Pinpoint the cell where the given text exists, returning its (X, Y) midpoint coordinate. 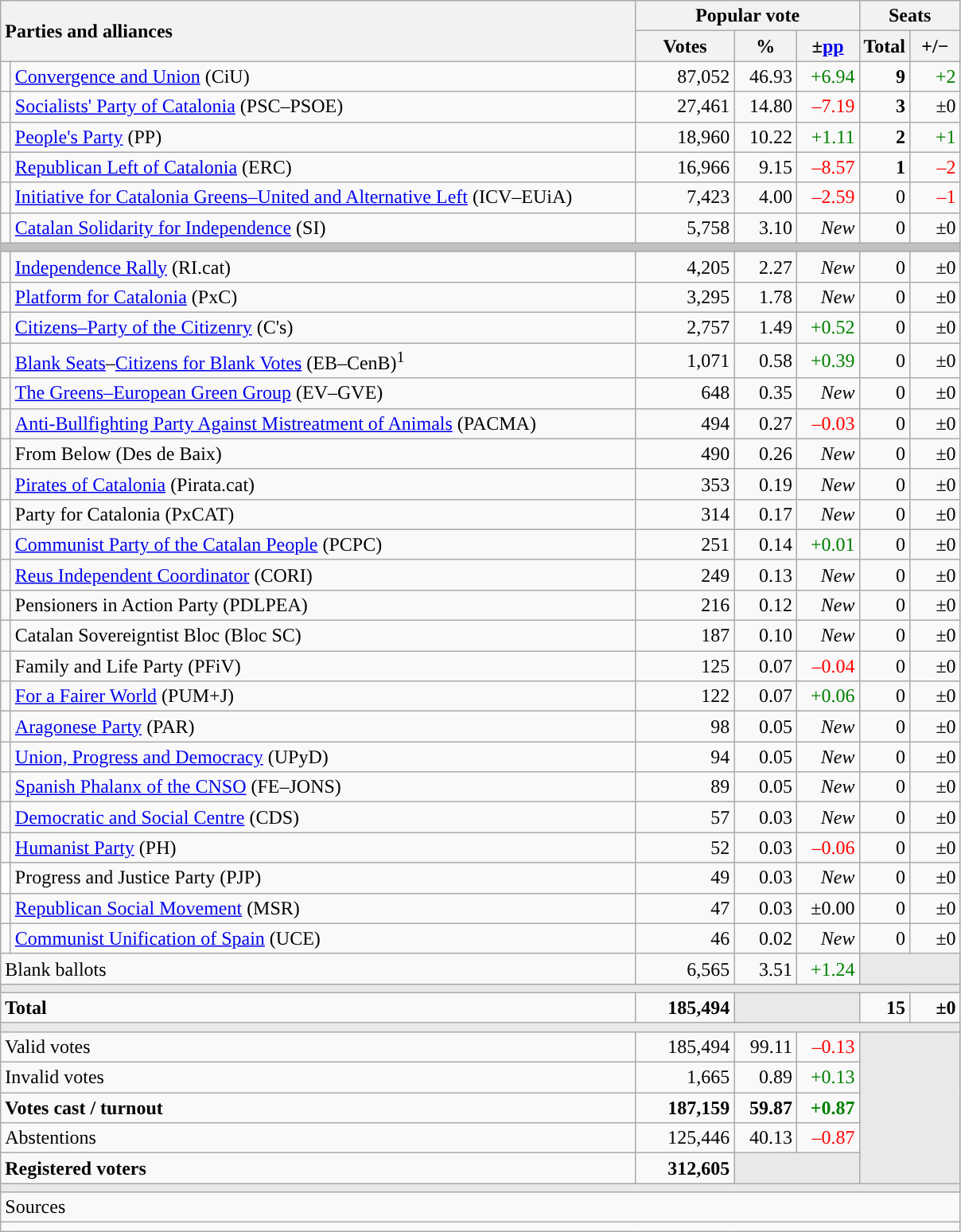
–0.03 (827, 423)
Catalan Sovereigntist Bloc (Bloc SC) (323, 636)
–0.13 (827, 1047)
0.26 (765, 454)
Anti-Bullfighting Party Against Mistreatment of Animals (PACMA) (323, 423)
2 (885, 137)
0.02 (765, 938)
187,159 (685, 1108)
98 (685, 727)
+0.06 (827, 696)
Communist Party of the Catalan People (PCPC) (323, 544)
–0.04 (827, 666)
Platform for Catalonia (PxC) (323, 297)
Republican Social Movement (MSR) (323, 908)
Socialists' Party of Catalonia (PSC–PSOE) (323, 107)
+0.01 (827, 544)
10.22 (765, 137)
490 (685, 454)
–2.59 (827, 197)
1 (885, 167)
3 (885, 107)
+0.87 (827, 1108)
Progress and Justice Party (PJP) (323, 878)
±0.00 (827, 908)
Blank ballots (318, 969)
Democratic and Social Centre (CDS) (323, 817)
49 (685, 878)
Spanish Phalanx of the CNSO (FE–JONS) (323, 787)
–8.57 (827, 167)
59.87 (765, 1108)
Popular vote (748, 16)
–0.06 (827, 848)
6,565 (685, 969)
–7.19 (827, 107)
Blank Seats–Citizens for Blank Votes (EB–CenB)1 (323, 360)
57 (685, 817)
Valid votes (318, 1047)
Pensioners in Action Party (PDLPEA) (323, 605)
15 (885, 1008)
+0.52 (827, 327)
312,605 (685, 1168)
46.93 (765, 76)
9 (885, 76)
16,966 (685, 167)
648 (685, 393)
216 (685, 605)
Family and Life Party (PFiV) (323, 666)
Aragonese Party (PAR) (323, 727)
+/− (936, 46)
0.27 (765, 423)
+1.24 (827, 969)
1,071 (685, 360)
0.13 (765, 575)
125,446 (685, 1138)
Republican Left of Catalonia (ERC) (323, 167)
–2 (936, 167)
27,461 (685, 107)
Party for Catalonia (PxCAT) (323, 514)
–1 (936, 197)
+6.94 (827, 76)
249 (685, 575)
0.35 (765, 393)
+2 (936, 76)
0.89 (765, 1078)
±pp (827, 46)
3.51 (765, 969)
0.14 (765, 544)
Catalan Solidarity for Independence (SI) (323, 228)
89 (685, 787)
9.15 (765, 167)
1.78 (765, 297)
251 (685, 544)
Abstentions (318, 1138)
0.17 (765, 514)
+1.11 (827, 137)
The Greens–European Green Group (EV–GVE) (323, 393)
+0.39 (827, 360)
% (765, 46)
46 (685, 938)
Votes (685, 46)
122 (685, 696)
40.13 (765, 1138)
4,205 (685, 267)
Initiative for Catalonia Greens–United and Alternative Left (ICV–EUiA) (323, 197)
494 (685, 423)
For a Fairer World (PUM+J) (323, 696)
14.80 (765, 107)
People's Party (PP) (323, 137)
1.49 (765, 327)
18,960 (685, 137)
47 (685, 908)
99.11 (765, 1047)
Pirates of Catalonia (Pirata.cat) (323, 484)
87,052 (685, 76)
52 (685, 848)
4.00 (765, 197)
+1 (936, 137)
94 (685, 757)
7,423 (685, 197)
125 (685, 666)
Invalid votes (318, 1078)
0.58 (765, 360)
2.27 (765, 267)
Communist Unification of Spain (UCE) (323, 938)
–0.87 (827, 1138)
Seats (910, 16)
From Below (Des de Baix) (323, 454)
3,295 (685, 297)
Independence Rally (RI.cat) (323, 267)
0.12 (765, 605)
Registered voters (318, 1168)
353 (685, 484)
314 (685, 514)
Citizens–Party of the Citizenry (C's) (323, 327)
187 (685, 636)
+0.13 (827, 1078)
Sources (480, 1207)
Reus Independent Coordinator (CORI) (323, 575)
3.10 (765, 228)
Votes cast / turnout (318, 1108)
0.19 (765, 484)
2,757 (685, 327)
Humanist Party (PH) (323, 848)
5,758 (685, 228)
Parties and alliances (318, 31)
Union, Progress and Democracy (UPyD) (323, 757)
Convergence and Union (CiU) (323, 76)
1,665 (685, 1078)
0.10 (765, 636)
